From the cell containing the given text, extract its center point as (x, y) coordinate. 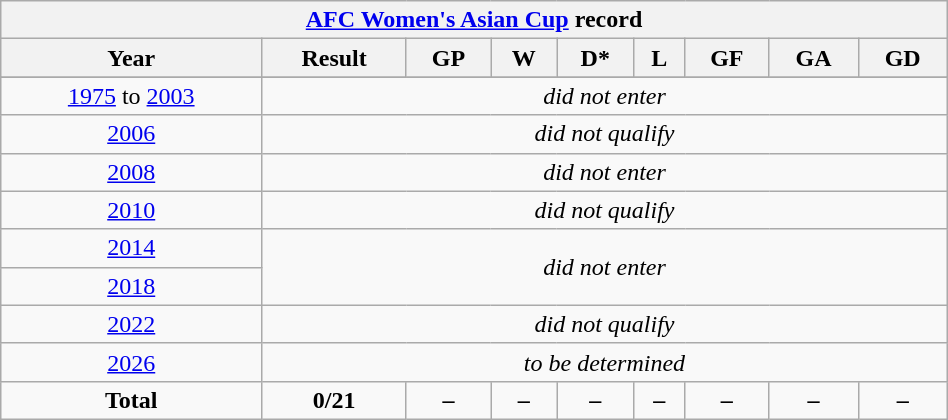
D* (596, 58)
2014 (132, 248)
2006 (132, 134)
Result (334, 58)
GP (448, 58)
Total (132, 400)
0/21 (334, 400)
GA (814, 58)
L (660, 58)
GD (902, 58)
2022 (132, 324)
W (524, 58)
to be determined (605, 362)
2010 (132, 210)
AFC Women's Asian Cup record (474, 20)
2018 (132, 286)
GF (727, 58)
2008 (132, 172)
2026 (132, 362)
1975 to 2003 (132, 96)
Year (132, 58)
